Search for the cell housing the specified text and yield its (X, Y) center coordinate. 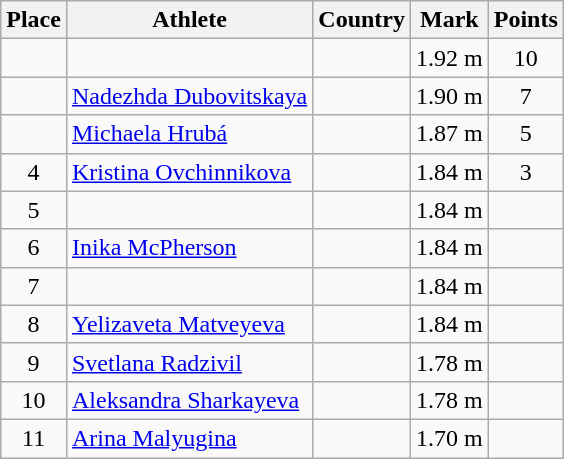
Inika McPherson (189, 248)
1.70 m (450, 438)
Aleksandra Sharkayeva (189, 400)
Country (362, 20)
Place (34, 20)
1.92 m (450, 58)
1.90 m (450, 96)
8 (34, 324)
6 (34, 248)
Kristina Ovchinnikova (189, 172)
Athlete (189, 20)
Svetlana Radzivil (189, 362)
1.87 m (450, 134)
11 (34, 438)
Mark (450, 20)
Arina Malyugina (189, 438)
9 (34, 362)
Points (526, 20)
Yelizaveta Matveyeva (189, 324)
Nadezhda Dubovitskaya (189, 96)
4 (34, 172)
3 (526, 172)
Michaela Hrubá (189, 134)
